Scan for the cell matching the given text and deliver its (X, Y) coordinate at center. 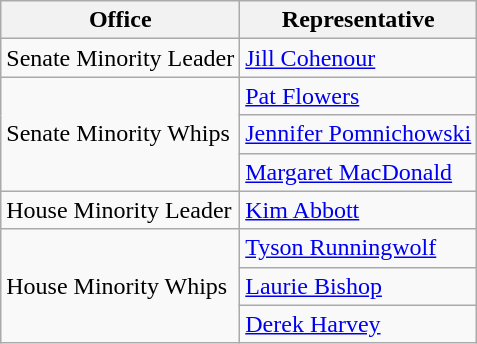
Senate Minority Leader (120, 58)
Representative (358, 20)
Jennifer Pomnichowski (358, 134)
Jill Cohenour (358, 58)
Pat Flowers (358, 96)
Derek Harvey (358, 324)
Margaret MacDonald (358, 172)
Senate Minority Whips (120, 134)
Laurie Bishop (358, 286)
Kim Abbott (358, 210)
House Minority Leader (120, 210)
Tyson Runningwolf (358, 248)
Office (120, 20)
House Minority Whips (120, 286)
